Return (X, Y) of the center of cell containing provided text 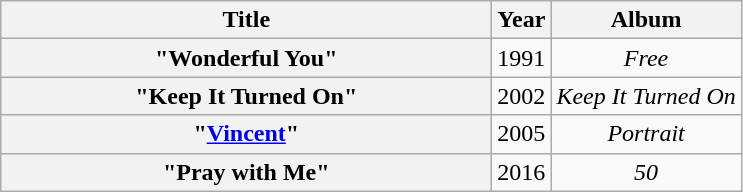
Year (522, 20)
1991 (522, 58)
"Vincent" (246, 134)
Free (646, 58)
Album (646, 20)
2016 (522, 172)
2002 (522, 96)
Title (246, 20)
50 (646, 172)
"Pray with Me" (246, 172)
"Wonderful You" (246, 58)
Portrait (646, 134)
"Keep It Turned On" (246, 96)
Keep It Turned On (646, 96)
2005 (522, 134)
